Provide the (X, Y) coordinate of the cell's center where the given text is located.  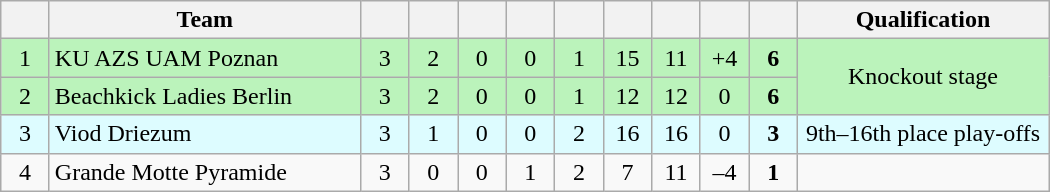
Qualification (922, 20)
7 (628, 172)
KU AZS UAM Poznan (204, 58)
15 (628, 58)
Knockout stage (922, 77)
Grande Motte Pyramide (204, 172)
–4 (724, 172)
Team (204, 20)
Viod Driezum (204, 134)
Beachkick Ladies Berlin (204, 96)
4 (26, 172)
+4 (724, 58)
9th–16th place play-offs (922, 134)
